Find where the given text appears and provide that cell's center as [x, y] coordinate. 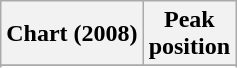
Chart (2008) [72, 34]
Peakposition [189, 34]
